Pinpoint the cell where the given text exists, returning its [X, Y] midpoint coordinate. 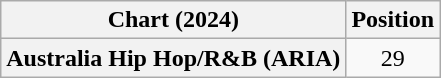
Australia Hip Hop/R&B (ARIA) [174, 58]
Position [393, 20]
29 [393, 58]
Chart (2024) [174, 20]
